For the text-containing cell, return its midpoint in [X, Y] coordinate format. 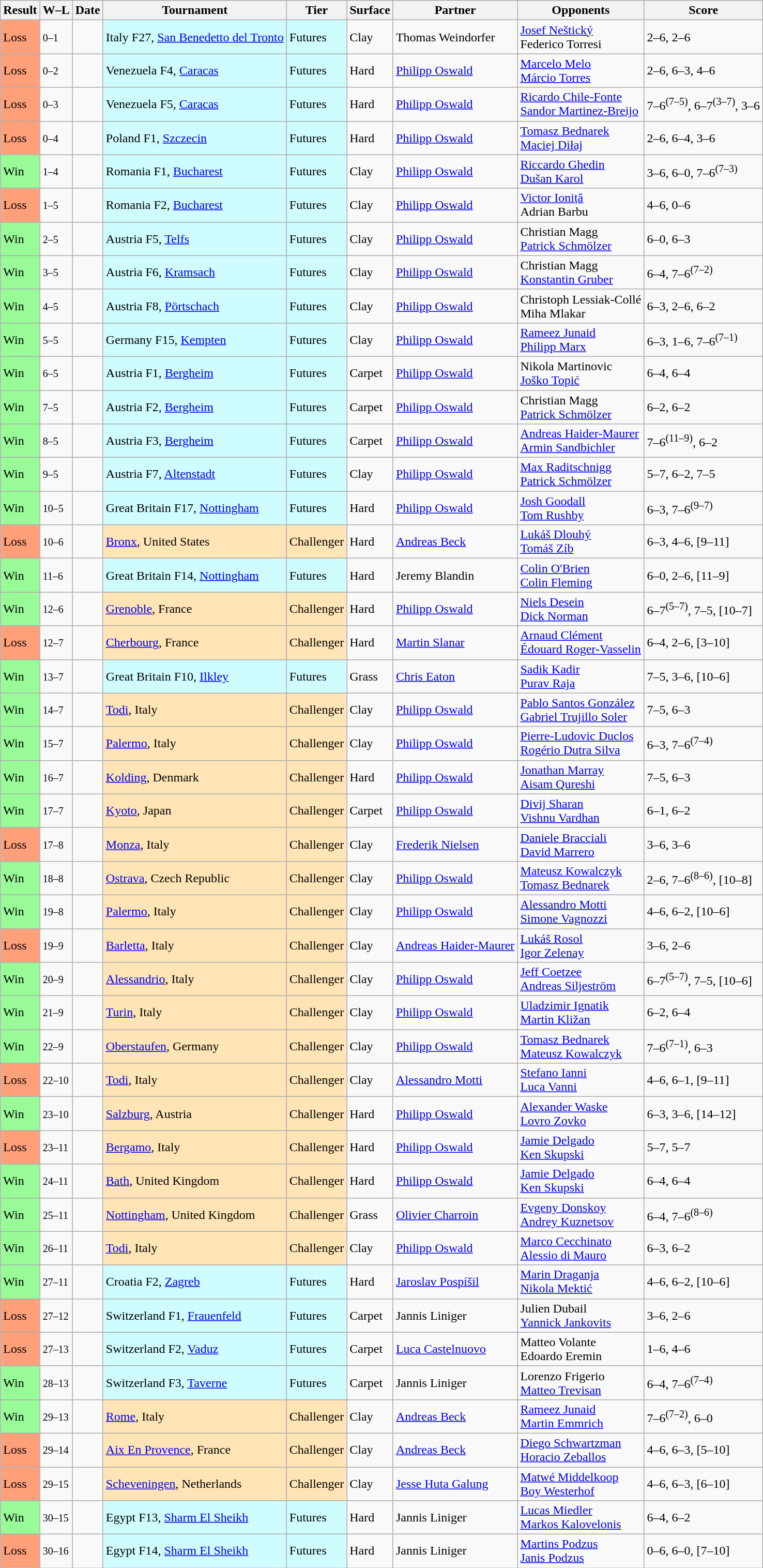
6–3, 6–2 [704, 1248]
Tournament [194, 10]
Rameez Junaid Philipp Marx [581, 339]
Stefano Ianni Luca Vanni [581, 1080]
2–6, 2–6 [704, 37]
Frederik Nielsen [455, 844]
W–L [56, 10]
Jonathan Marray Aisam Qureshi [581, 777]
7–6(7–1), 6–3 [704, 1047]
Kyoto, Japan [194, 811]
Olivier Charroin [455, 1214]
Bath, United Kingdom [194, 1181]
6–4, 7–6(7–4) [704, 1383]
Switzerland F1, Frauenfeld [194, 1316]
9–5 [56, 475]
27–11 [56, 1281]
Salzburg, Austria [194, 1114]
7–5 [56, 406]
Score [704, 10]
0–3 [56, 104]
6–5 [56, 373]
Rome, Italy [194, 1416]
5–7, 5–7 [704, 1147]
13–7 [56, 676]
Partner [455, 10]
Riccardo Ghedin Dušan Karol [581, 172]
Christoph Lessiak-Collé Miha Mlakar [581, 306]
1–6, 4–6 [704, 1349]
17–8 [56, 844]
Switzerland F2, Vaduz [194, 1349]
Switzerland F3, Taverne [194, 1383]
Barletta, Italy [194, 945]
1–5 [56, 205]
Germany F15, Kempten [194, 339]
6–3, 4–6, [9–11] [704, 542]
27–13 [56, 1349]
Bergamo, Italy [194, 1147]
12–7 [56, 642]
6–2, 6–4 [704, 1013]
18–8 [56, 878]
4–6, 6–3, [5–10] [704, 1450]
Max Raditschnigg Patrick Schmölzer [581, 475]
6–7(5–7), 7–5, [10–6] [704, 979]
20–9 [56, 979]
22–10 [56, 1080]
Nottingham, United Kingdom [194, 1214]
28–13 [56, 1383]
Pablo Santos González Gabriel Trujillo Soler [581, 710]
Matwé Middelkoop Boy Westerhof [581, 1483]
6–4, 6–2 [704, 1517]
2–6, 6–3, 4–6 [704, 70]
26–11 [56, 1248]
Divij Sharan Vishnu Vardhan [581, 811]
6–3, 7–6(7–4) [704, 744]
14–7 [56, 710]
Austria F5, Telfs [194, 239]
Cherbourg, France [194, 642]
27–12 [56, 1316]
16–7 [56, 777]
Great Britain F10, Ilkley [194, 676]
Marco Cecchinato Alessio di Mauro [581, 1248]
Austria F1, Bergheim [194, 373]
6–2, 6–2 [704, 406]
3–6, 6–0, 7–6(7–3) [704, 172]
Diego Schwartzman Horacio Zeballos [581, 1450]
Monza, Italy [194, 844]
12–6 [56, 609]
23–10 [56, 1114]
Great Britain F14, Nottingham [194, 575]
6–4, 7–6(8–6) [704, 1214]
21–9 [56, 1013]
0–4 [56, 138]
Evgeny Donskoy Andrey Kuznetsov [581, 1214]
0–1 [56, 37]
6–3, 1–6, 7–6(7–1) [704, 339]
6–3, 2–6, 6–2 [704, 306]
Josh Goodall Tom Rushby [581, 508]
Jesse Huta Galung [455, 1483]
Alexander Waske Lovro Zovko [581, 1114]
11–6 [56, 575]
6–4, 2–6, [3–10] [704, 642]
Tomasz Bednarek Mateusz Kowalczyk [581, 1047]
Austria F2, Bergheim [194, 406]
0–6, 6–0, [7–10] [704, 1551]
6–7(5–7), 7–5, [10–7] [704, 609]
3–5 [56, 272]
Lukáš Dlouhý Tomáš Zíb [581, 542]
Josef Neštický Federico Torresi [581, 37]
19–9 [56, 945]
Nikola Martinovic Joško Topić [581, 373]
30–15 [56, 1517]
Kolding, Denmark [194, 777]
Scheveningen, Netherlands [194, 1483]
Alessandrio, Italy [194, 979]
Matteo Volante Edoardo Eremin [581, 1349]
Mateusz Kowalczyk Tomasz Bednarek [581, 878]
4–5 [56, 306]
5–5 [56, 339]
Romania F1, Bucharest [194, 172]
Lorenzo Frigerio Matteo Trevisan [581, 1383]
29–13 [56, 1416]
7–6(7–2), 6–0 [704, 1416]
Tier [316, 10]
7–6(7–5), 6–7(3–7), 3–6 [704, 104]
17–7 [56, 811]
Sadik Kadir Purav Raja [581, 676]
Italy F27, San Benedetto del Tronto [194, 37]
Venezuela F4, Caracas [194, 70]
Austria F8, Pörtschach [194, 306]
3–6, 3–6 [704, 844]
Arnaud Clément Édouard Roger-Vasselin [581, 642]
Jeff Coetzee Andreas Siljeström [581, 979]
22–9 [56, 1047]
Alessandro Motti Simone Vagnozzi [581, 911]
Croatia F2, Zagreb [194, 1281]
Surface [370, 10]
Christian Magg Konstantin Gruber [581, 272]
5–7, 6–2, 7–5 [704, 475]
6–0, 6–3 [704, 239]
Bronx, United States [194, 542]
6–4, 7–6(7–2) [704, 272]
Date [88, 10]
Chris Eaton [455, 676]
Niels Desein Dick Norman [581, 609]
29–14 [56, 1450]
Austria F6, Kramsach [194, 272]
4–6, 6–1, [9–11] [704, 1080]
Ricardo Chile-Fonte Sandor Martinez-Breijo [581, 104]
0–2 [56, 70]
6–3, 7–6(9–7) [704, 508]
8–5 [56, 441]
Martins Podzus Janis Podzus [581, 1551]
10–5 [56, 508]
Andreas Haider-Maurer [455, 945]
2–6, 6–4, 3–6 [704, 138]
30–16 [56, 1551]
Egypt F14, Sharm El Sheikh [194, 1551]
Julien Dubail Yannick Jankovits [581, 1316]
4–6, 6–3, [6–10] [704, 1483]
Aix En Provence, France [194, 1450]
Grenoble, France [194, 609]
Luca Castelnuovo [455, 1349]
Martin Slanar [455, 642]
Austria F7, Altenstadt [194, 475]
Alessandro Motti [455, 1080]
Tomasz Bednarek Maciej Diłaj [581, 138]
2–5 [56, 239]
23–11 [56, 1147]
24–11 [56, 1181]
29–15 [56, 1483]
1–4 [56, 172]
Jeremy Blandin [455, 575]
Poland F1, Szczecin [194, 138]
Jaroslav Pospíšil [455, 1281]
Oberstaufen, Germany [194, 1047]
Great Britain F17, Nottingham [194, 508]
Result [20, 10]
Pierre-Ludovic Duclos Rogério Dutra Silva [581, 744]
7–5, 3–6, [10–6] [704, 676]
Venezuela F5, Caracas [194, 104]
Victor Ioniță Adrian Barbu [581, 205]
Colin O'Brien Colin Fleming [581, 575]
6–1, 6–2 [704, 811]
19–8 [56, 911]
6–0, 2–6, [11–9] [704, 575]
Daniele Bracciali David Marrero [581, 844]
Marin Draganja Nikola Mektić [581, 1281]
Thomas Weindorfer [455, 37]
Austria F3, Bergheim [194, 441]
Lucas Miedler Markos Kalovelonis [581, 1517]
Rameez Junaid Martin Emmrich [581, 1416]
7–6(11–9), 6–2 [704, 441]
Andreas Haider-Maurer Armin Sandbichler [581, 441]
25–11 [56, 1214]
Uladzimir Ignatik Martin Kližan [581, 1013]
10–6 [56, 542]
Turin, Italy [194, 1013]
Romania F2, Bucharest [194, 205]
Lukáš Rosol Igor Zelenay [581, 945]
6–3, 3–6, [14–12] [704, 1114]
Egypt F13, Sharm El Sheikh [194, 1517]
Marcelo Melo Márcio Torres [581, 70]
4–6, 0–6 [704, 205]
2–6, 7–6(8–6), [10–8] [704, 878]
15–7 [56, 744]
Opponents [581, 10]
Ostrava, Czech Republic [194, 878]
